Output the (X, Y) coordinate of the center of the cell containing the given text.  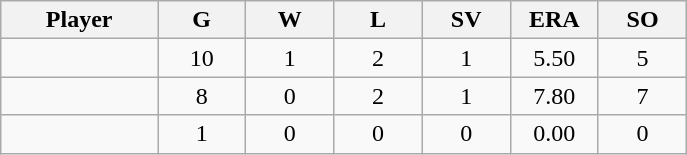
SV (466, 20)
L (378, 20)
8 (202, 96)
ERA (554, 20)
0.00 (554, 134)
7 (642, 96)
SO (642, 20)
G (202, 20)
W (290, 20)
Player (80, 20)
5.50 (554, 58)
10 (202, 58)
5 (642, 58)
7.80 (554, 96)
